Return the (x, y) coordinate for the center point of the cell that contains the specified text.  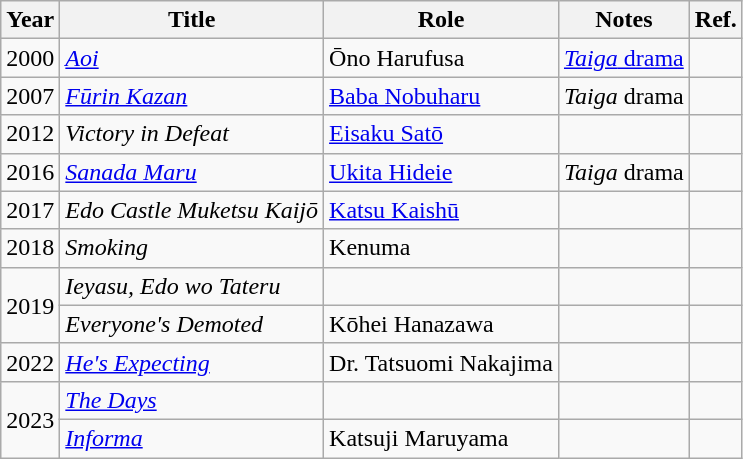
Katsuji Maruyama (442, 438)
Victory in Defeat (192, 134)
2019 (30, 305)
2018 (30, 248)
Role (442, 20)
2022 (30, 362)
Edo Castle Muketsu Kaijō (192, 210)
Everyone's Demoted (192, 324)
Smoking (192, 248)
Ukita Hideie (442, 172)
2017 (30, 210)
Baba Nobuharu (442, 96)
Title (192, 20)
2012 (30, 134)
Informa (192, 438)
Notes (624, 20)
2016 (30, 172)
Kenuma (442, 248)
Aoi (192, 58)
Kōhei Hanazawa (442, 324)
Dr. Tatsuomi Nakajima (442, 362)
Ōno Harufusa (442, 58)
Ref. (716, 20)
He's Expecting (192, 362)
Ieyasu, Edo wo Tateru (192, 286)
The Days (192, 400)
Katsu Kaishū (442, 210)
2023 (30, 419)
Sanada Maru (192, 172)
Year (30, 20)
2007 (30, 96)
Fūrin Kazan (192, 96)
2000 (30, 58)
Eisaku Satō (442, 134)
